Return (x, y) of the center of cell containing provided text 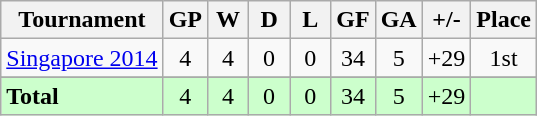
GP (185, 20)
W (228, 20)
GA (398, 20)
1st (504, 58)
D (270, 20)
Total (82, 96)
+/- (446, 20)
GF (353, 20)
Place (504, 20)
Tournament (82, 20)
L (310, 20)
Singapore 2014 (82, 58)
